Detect which cell encompasses the target text, then output its [x, y] center coordinate. 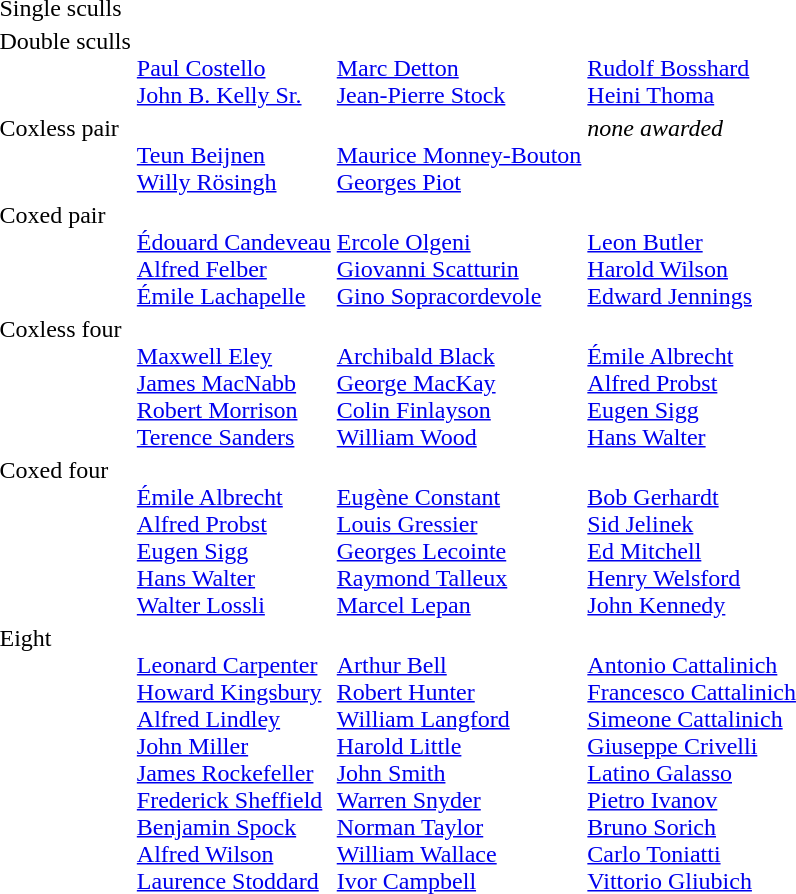
Édouard CandeveauAlfred FelberÉmile Lachapelle [234, 256]
Ercole OlgeniGiovanni ScatturinGino Sopracordevole [459, 256]
Teun Beijnen Willy Rösingh [234, 155]
Émile AlbrechtAlfred ProbstEugen SiggHans WalterWalter Lossli [234, 538]
Maurice Monney-Bouton Georges Piot [459, 155]
Maxwell EleyJames MacNabbRobert MorrisonTerence Sanders [234, 383]
Eugène ConstantLouis GressierGeorges LecointeRaymond TalleuxMarcel Lepan [459, 538]
Archibald BlackGeorge MacKayColin FinlaysonWilliam Wood [459, 383]
Paul CostelloJohn B. Kelly Sr. [234, 68]
Marc DettonJean-Pierre Stock [459, 68]
